Search for the cell housing the specified text and yield its (X, Y) center coordinate. 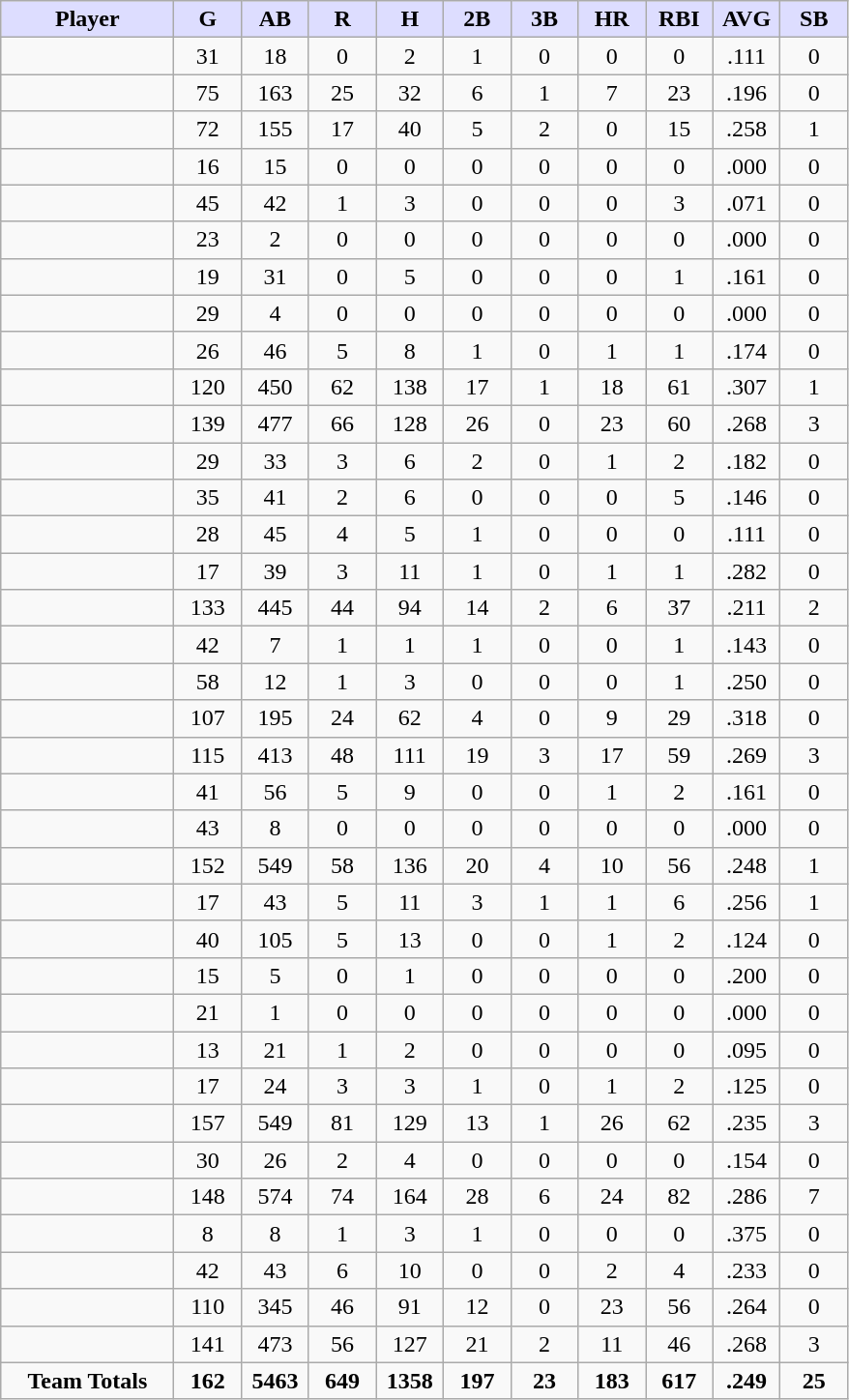
133 (208, 608)
.211 (747, 608)
115 (208, 755)
183 (612, 1381)
30 (208, 1160)
345 (276, 1307)
AB (276, 19)
20 (478, 865)
RBI (680, 19)
141 (208, 1344)
.269 (747, 755)
44 (342, 608)
Team Totals (87, 1381)
H (410, 19)
3B (544, 19)
129 (410, 1123)
72 (208, 130)
164 (410, 1197)
61 (680, 387)
Player (87, 19)
.124 (747, 939)
.146 (747, 498)
.307 (747, 387)
48 (342, 755)
59 (680, 755)
413 (276, 755)
162 (208, 1381)
60 (680, 423)
.182 (747, 461)
.095 (747, 1049)
197 (478, 1381)
.071 (747, 203)
107 (208, 718)
14 (478, 608)
473 (276, 1344)
33 (276, 461)
163 (276, 93)
.318 (747, 718)
450 (276, 387)
39 (276, 571)
.282 (747, 571)
110 (208, 1307)
152 (208, 865)
.286 (747, 1197)
94 (410, 608)
.258 (747, 130)
148 (208, 1197)
5463 (276, 1381)
SB (814, 19)
128 (410, 423)
66 (342, 423)
139 (208, 423)
2B (478, 19)
.235 (747, 1123)
16 (208, 166)
.249 (747, 1381)
R (342, 19)
195 (276, 718)
445 (276, 608)
105 (276, 939)
649 (342, 1381)
75 (208, 93)
.174 (747, 350)
91 (410, 1307)
.143 (747, 645)
.375 (747, 1234)
82 (680, 1197)
120 (208, 387)
AVG (747, 19)
.125 (747, 1087)
157 (208, 1123)
.256 (747, 902)
477 (276, 423)
81 (342, 1123)
617 (680, 1381)
35 (208, 498)
32 (410, 93)
127 (410, 1344)
136 (410, 865)
G (208, 19)
74 (342, 1197)
155 (276, 130)
.200 (747, 976)
37 (680, 608)
.264 (747, 1307)
.250 (747, 682)
.154 (747, 1160)
.248 (747, 865)
138 (410, 387)
.233 (747, 1270)
1358 (410, 1381)
574 (276, 1197)
HR (612, 19)
.196 (747, 93)
111 (410, 755)
